From the cell containing the given text, extract its center point as (x, y) coordinate. 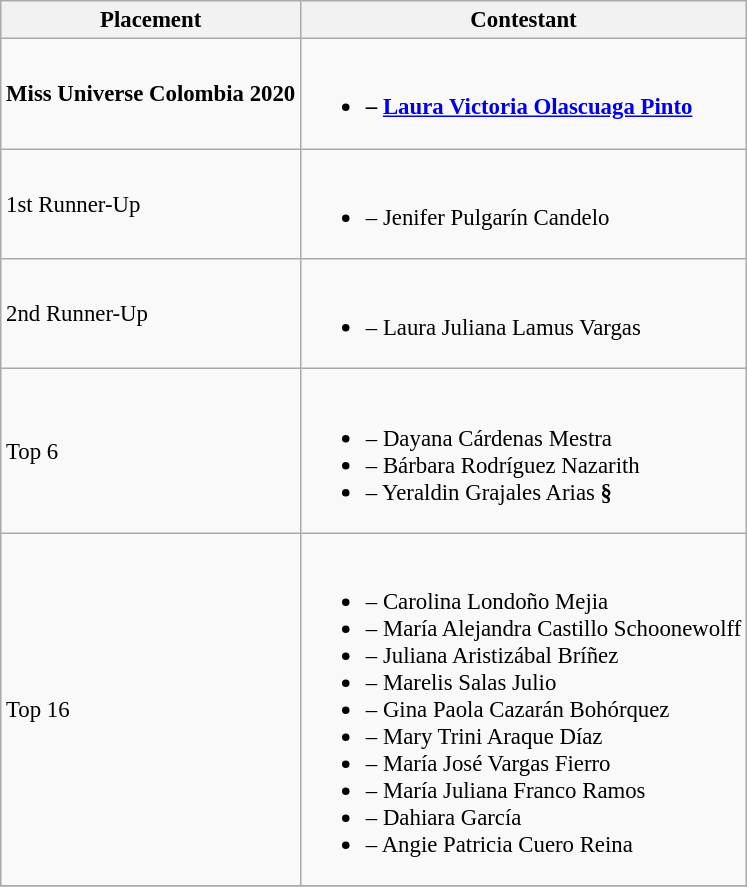
1st Runner-Up (151, 204)
2nd Runner-Up (151, 314)
– Dayana Cárdenas Mestra – Bárbara Rodríguez Nazarith – Yeraldin Grajales Arias § (524, 451)
– Laura Juliana Lamus Vargas (524, 314)
– Jenifer Pulgarín Candelo (524, 204)
Top 6 (151, 451)
Top 16 (151, 710)
Placement (151, 20)
Contestant (524, 20)
Miss Universe Colombia 2020 (151, 94)
– Laura Victoria Olascuaga Pinto (524, 94)
